Find where the given text appears and provide that cell's center as [x, y] coordinate. 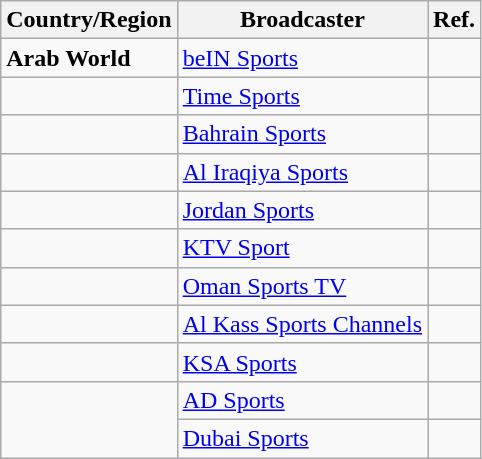
Al Kass Sports Channels [302, 324]
Ref. [454, 20]
KSA Sports [302, 362]
Broadcaster [302, 20]
beIN Sports [302, 58]
Dubai Sports [302, 438]
Country/Region [89, 20]
Arab World [89, 58]
Al Iraqiya Sports [302, 172]
Time Sports [302, 96]
KTV Sport [302, 248]
Oman Sports TV [302, 286]
Bahrain Sports [302, 134]
AD Sports [302, 400]
Jordan Sports [302, 210]
